Return [x, y] of the center of cell containing provided text 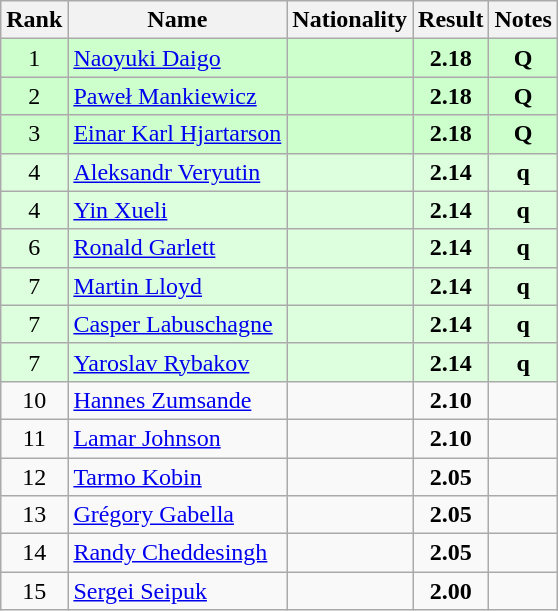
11 [34, 438]
Hannes Zumsande [178, 400]
Lamar Johnson [178, 438]
6 [34, 248]
2 [34, 96]
Sergei Seipuk [178, 591]
Martin Lloyd [178, 286]
Yin Xueli [178, 210]
Notes [523, 20]
Grégory Gabella [178, 515]
2.00 [451, 591]
14 [34, 553]
Randy Cheddesingh [178, 553]
13 [34, 515]
15 [34, 591]
Name [178, 20]
10 [34, 400]
3 [34, 134]
1 [34, 58]
Tarmo Kobin [178, 477]
Yaroslav Rybakov [178, 362]
Aleksandr Veryutin [178, 172]
Naoyuki Daigo [178, 58]
Ronald Garlett [178, 248]
12 [34, 477]
Result [451, 20]
Paweł Mankiewicz [178, 96]
Nationality [350, 20]
Einar Karl Hjartarson [178, 134]
Casper Labuschagne [178, 324]
Rank [34, 20]
